Search for the cell housing the specified text and yield its [X, Y] center coordinate. 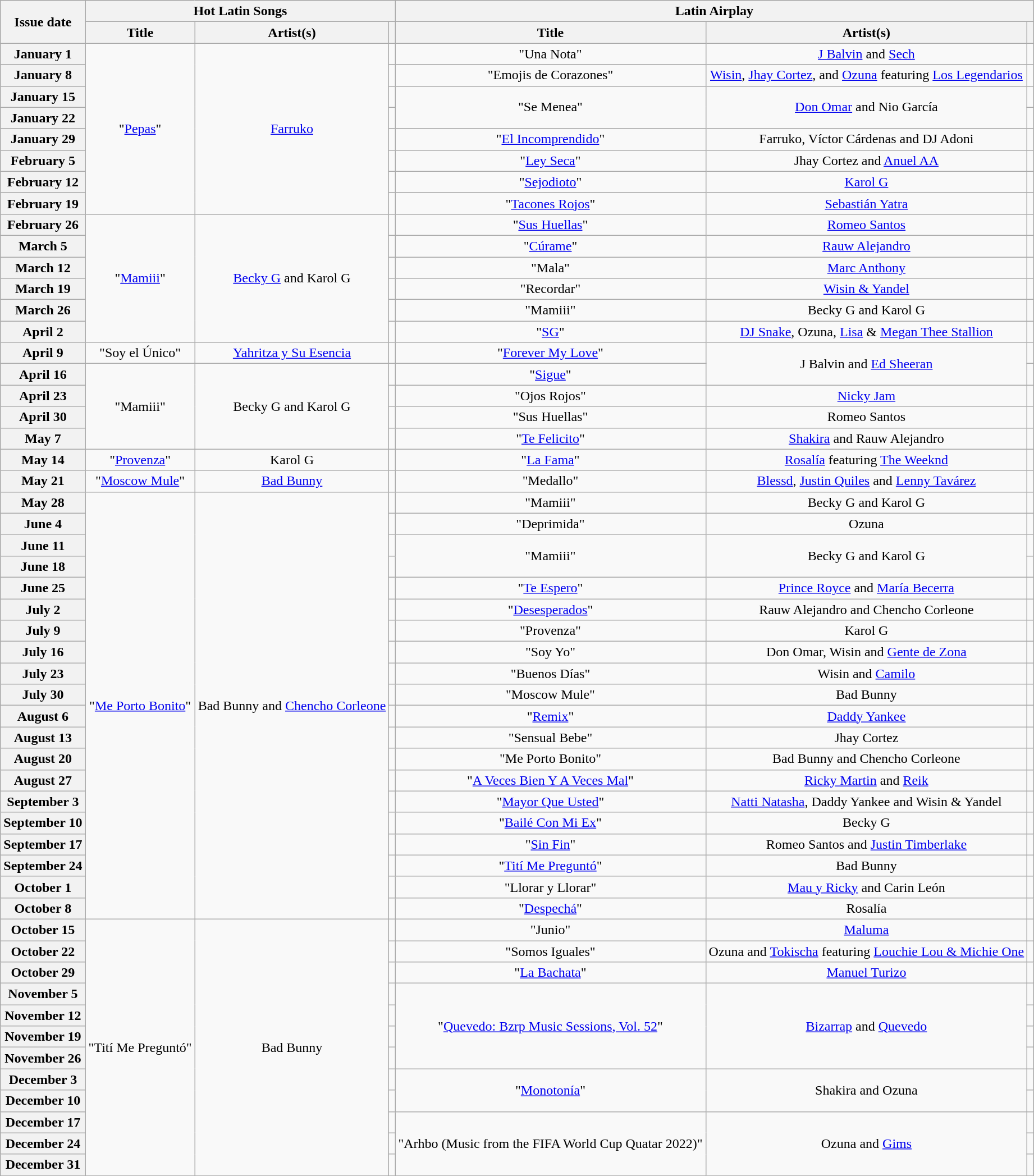
"El Incomprendido" [550, 139]
August 6 [43, 716]
April 23 [43, 396]
J Balvin and Sech [867, 54]
Daddy Yankee [867, 716]
"Emojis de Corazones" [550, 75]
November 12 [43, 1015]
March 26 [43, 310]
July 23 [43, 674]
"Forever My Love" [550, 353]
"Mayor Que Usted" [550, 802]
"Pepas" [140, 129]
Shakira and Rauw Alejandro [867, 438]
"Despechá" [550, 908]
Wisin, Jhay Cortez, and Ozuna featuring Los Legendarios [867, 75]
Manuel Turizo [867, 973]
"Sejodioto" [550, 182]
Wisin and Camilo [867, 674]
September 10 [43, 823]
October 8 [43, 908]
Nicky Jam [867, 396]
"Ley Seca" [550, 161]
Maluma [867, 930]
Farruko, Víctor Cárdenas and DJ Adoni [867, 139]
Latin Airplay [714, 11]
September 17 [43, 844]
Natti Natasha, Daddy Yankee and Wisin & Yandel [867, 802]
May 21 [43, 481]
Issue date [43, 22]
Bizarrap and Quevedo [867, 1026]
January 22 [43, 118]
"Sensual Bebe" [550, 738]
"Se Menea" [550, 107]
February 19 [43, 203]
June 25 [43, 588]
"Medallo" [550, 481]
"La Bachata" [550, 973]
January 1 [43, 54]
April 2 [43, 332]
Jhay Cortez and Anuel AA [867, 161]
"Bailé Con Mi Ex" [550, 823]
December 10 [43, 1101]
February 5 [43, 161]
Farruko [292, 129]
"Te Felicito" [550, 438]
Shakira and Ozuna [867, 1090]
"Arhbo (Music from the FIFA World Cup Quatar 2022)" [550, 1143]
J Balvin and Ed Sheeran [867, 364]
October 1 [43, 887]
October 22 [43, 951]
"Soy Yo" [550, 652]
"Llorar y Llorar" [550, 887]
April 30 [43, 417]
Rauw Alejandro and Chencho Corleone [867, 609]
December 3 [43, 1079]
"Una Nota" [550, 54]
Yahritza y Su Esencia [292, 353]
Blessd, Justin Quiles and Lenny Tavárez [867, 481]
Rosalía [867, 908]
Jhay Cortez [867, 738]
April 16 [43, 374]
September 24 [43, 866]
Sebastián Yatra [867, 203]
May 28 [43, 502]
"Desesperados" [550, 609]
July 9 [43, 631]
December 17 [43, 1122]
July 16 [43, 652]
"Somos Iguales" [550, 951]
Romeo Santos and Justin Timberlake [867, 844]
August 13 [43, 738]
"Ojos Rojos" [550, 396]
June 11 [43, 545]
June 4 [43, 524]
March 12 [43, 268]
July 30 [43, 695]
"Mala" [550, 268]
July 2 [43, 609]
"Remix" [550, 716]
November 5 [43, 994]
"Junio" [550, 930]
Wisin & Yandel [867, 289]
Don Omar, Wisin and Gente de Zona [867, 652]
Ozuna [867, 524]
"Recordar" [550, 289]
Don Omar and Nio García [867, 107]
"Monotonía" [550, 1090]
February 26 [43, 225]
"Te Espero" [550, 588]
December 24 [43, 1143]
"Buenos Días" [550, 674]
"La Fama" [550, 460]
August 20 [43, 759]
Ozuna and Gims [867, 1143]
Ricky Martin and Reik [867, 780]
"Quevedo: Bzrp Music Sessions, Vol. 52" [550, 1026]
January 29 [43, 139]
Rauw Alejandro [867, 246]
"Tacones Rojos" [550, 203]
January 15 [43, 97]
Becky G [867, 823]
"Soy el Único" [140, 353]
"SG" [550, 332]
March 19 [43, 289]
May 14 [43, 460]
June 18 [43, 566]
December 31 [43, 1165]
August 27 [43, 780]
October 29 [43, 973]
"Sin Fin" [550, 844]
September 3 [43, 802]
"A Veces Bien Y A Veces Mal" [550, 780]
Mau y Ricky and Carin León [867, 887]
March 5 [43, 246]
November 26 [43, 1058]
May 7 [43, 438]
Marc Anthony [867, 268]
April 9 [43, 353]
February 12 [43, 182]
Rosalía featuring The Weeknd [867, 460]
November 19 [43, 1037]
"Cúrame" [550, 246]
Hot Latin Songs [240, 11]
October 15 [43, 930]
Ozuna and Tokischa featuring Louchie Lou & Michie One [867, 951]
DJ Snake, Ozuna, Lisa & Megan Thee Stallion [867, 332]
"Sigue" [550, 374]
"Deprimida" [550, 524]
Prince Royce and María Becerra [867, 588]
January 8 [43, 75]
